Capture the cell that displays the provided text and extract its [X, Y] central coordinate. 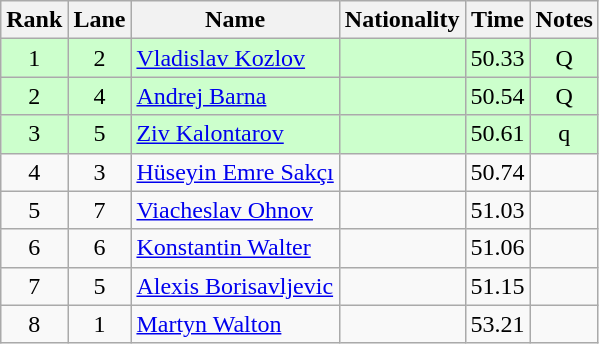
51.06 [498, 248]
51.15 [498, 286]
Vladislav Kozlov [235, 58]
Time [498, 20]
50.61 [498, 134]
50.74 [498, 172]
Martyn Walton [235, 324]
Rank [34, 20]
Notes [564, 20]
Viacheslav Ohnov [235, 210]
Lane [100, 20]
50.54 [498, 96]
50.33 [498, 58]
Konstantin Walter [235, 248]
Andrej Barna [235, 96]
Name [235, 20]
51.03 [498, 210]
Ziv Kalontarov [235, 134]
q [564, 134]
Alexis Borisavljevic [235, 286]
Hüseyin Emre Sakçı [235, 172]
53.21 [498, 324]
8 [34, 324]
Nationality [402, 20]
